Return the (X, Y) coordinate for the center point of the cell that contains the specified text.  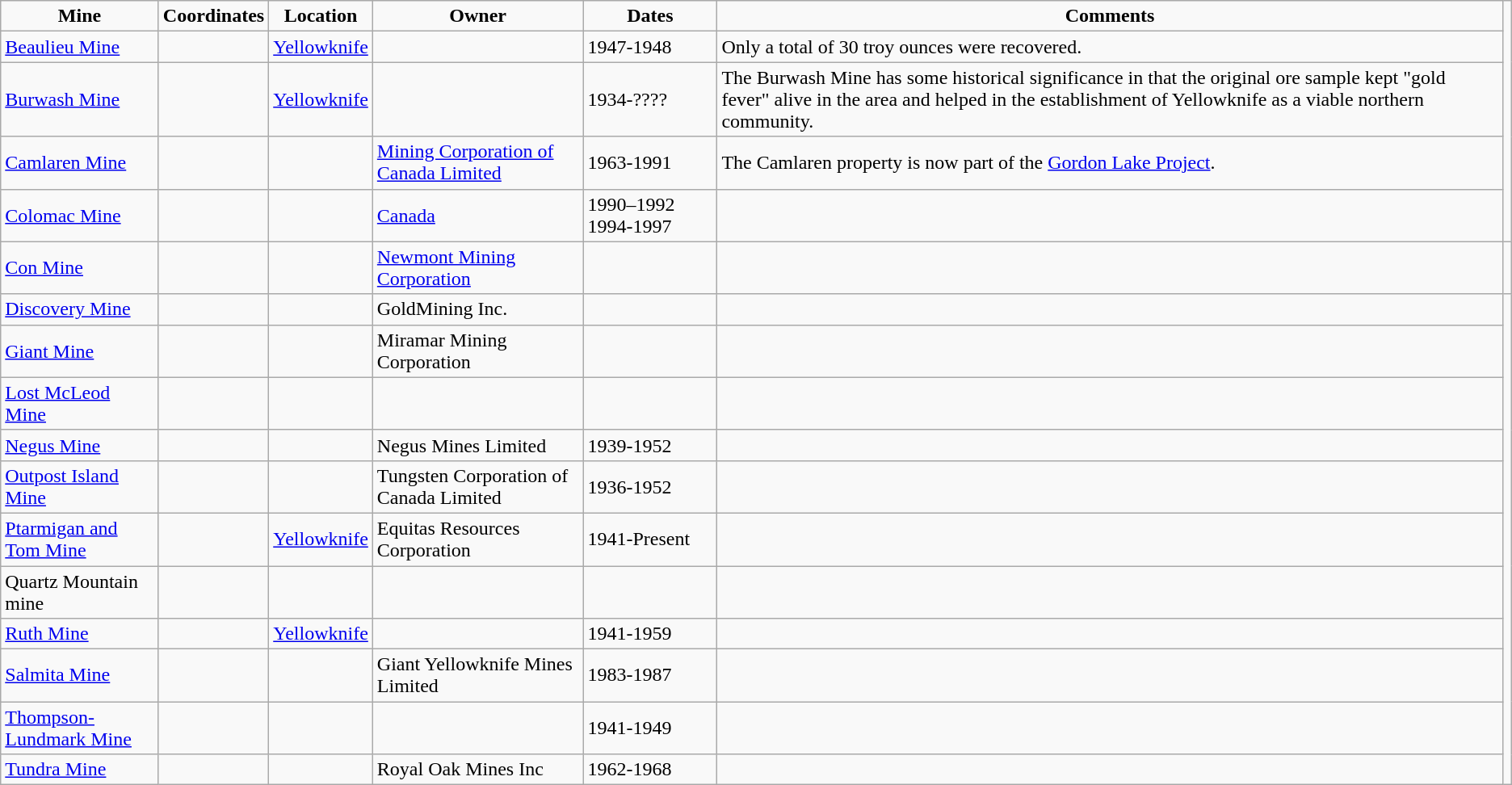
Giant Mine (80, 351)
Colomac Mine (80, 215)
Discovery Mine (80, 309)
Negus Mine (80, 445)
1934-???? (650, 99)
Beaulieu Mine (80, 47)
Ruth Mine (80, 634)
1983-1987 (650, 675)
Ptarmigan and Tom Mine (80, 539)
Salmita Mine (80, 675)
1936-1952 (650, 486)
Location (321, 16)
Thompson-Lundmark Mine (80, 728)
Owner (478, 16)
1941-1949 (650, 728)
Tungsten Corporation of Canada Limited (478, 486)
Dates (650, 16)
1941-1959 (650, 634)
Miramar Mining Corporation (478, 351)
1990–1992 1994-1997 (650, 215)
1941-Present (650, 539)
Equitas Resources Corporation (478, 539)
GoldMining Inc. (478, 309)
Quartz Mountain mine (80, 591)
Royal Oak Mines Inc (478, 770)
Giant Yellowknife Mines Limited (478, 675)
Negus Mines Limited (478, 445)
1963-1991 (650, 163)
Newmont Mining Corporation (478, 268)
Burwash Mine (80, 99)
Lost McLeod Mine (80, 404)
Comments (1110, 16)
1947-1948 (650, 47)
1962-1968 (650, 770)
1939-1952 (650, 445)
Canada (478, 215)
Only a total of 30 troy ounces were recovered. (1110, 47)
The Camlaren property is now part of the Gordon Lake Project. (1110, 163)
Coordinates (213, 16)
Tundra Mine (80, 770)
Camlaren Mine (80, 163)
Mining Corporation of Canada Limited (478, 163)
Con Mine (80, 268)
Outpost Island Mine (80, 486)
Mine (80, 16)
